For the text-containing cell, return its midpoint in (x, y) coordinate format. 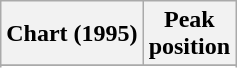
Peakposition (189, 34)
Chart (1995) (72, 34)
